Capture the cell that displays the provided text and extract its (X, Y) central coordinate. 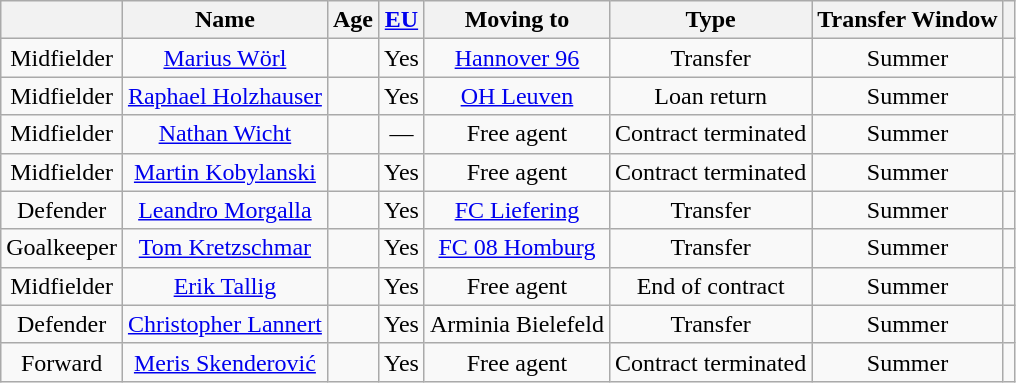
End of contract (710, 286)
Forward (62, 362)
Raphael Holzhauser (224, 96)
Nathan Wicht (224, 134)
Erik Tallig (224, 286)
Arminia Bielefeld (516, 324)
Christopher Lannert (224, 324)
Leandro Morgalla (224, 210)
FC Liefering (516, 210)
Loan return (710, 96)
EU (401, 20)
Tom Kretzschmar (224, 248)
Moving to (516, 20)
Hannover 96 (516, 58)
Age (352, 20)
Marius Wörl (224, 58)
OH Leuven (516, 96)
FC 08 Homburg (516, 248)
Meris Skenderović (224, 362)
Goalkeeper (62, 248)
Transfer Window (908, 20)
Martin Kobylanski (224, 172)
— (401, 134)
Type (710, 20)
Name (224, 20)
